Capture the cell that displays the provided text and extract its [X, Y] central coordinate. 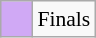
Finals [64, 19]
